Determine the [X, Y] coordinate at the center of the cell enclosing the given text.  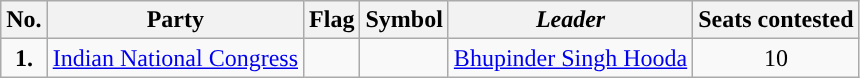
Bhupinder Singh Hooda [570, 58]
Seats contested [776, 20]
No. [24, 20]
Indian National Congress [175, 58]
1. [24, 58]
10 [776, 58]
Party [175, 20]
Symbol [404, 20]
Leader [570, 20]
Flag [332, 20]
